Return the (x, y) coordinate for the center point of the cell that contains the specified text.  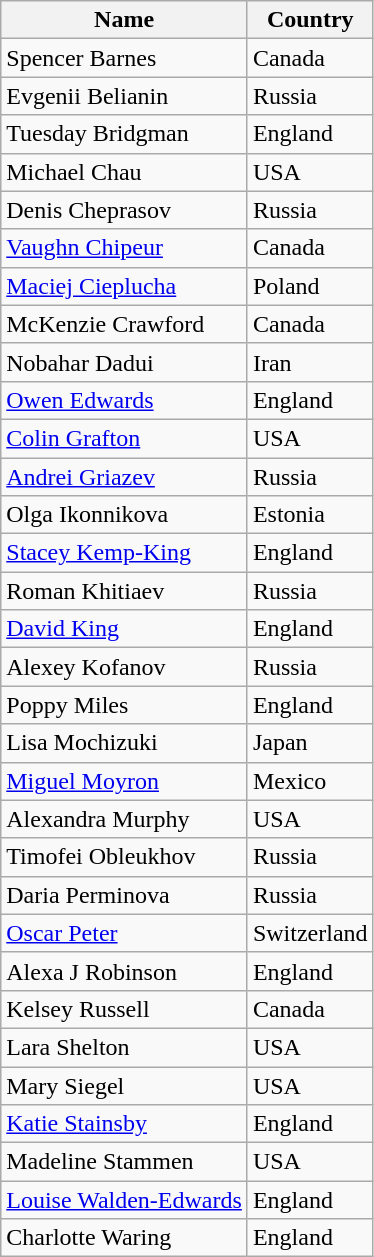
Maciej Cieplucha (124, 286)
Stacey Kemp-King (124, 553)
Tuesday Bridgman (124, 134)
Evgenii Belianin (124, 96)
Katie Stainsby (124, 1124)
Louise Walden-Edwards (124, 1200)
Miguel Moyron (124, 781)
Country (310, 20)
Andrei Griazev (124, 477)
Oscar Peter (124, 933)
Madeline Stammen (124, 1162)
Roman Khitiaev (124, 591)
Lara Shelton (124, 1047)
Mary Siegel (124, 1085)
Timofei Obleukhov (124, 857)
Vaughn Chipeur (124, 248)
Daria Perminova (124, 895)
Alexandra Murphy (124, 819)
Nobahar Dadui (124, 362)
Michael Chau (124, 172)
Mexico (310, 781)
Owen Edwards (124, 400)
Japan (310, 743)
Estonia (310, 515)
Lisa Mochizuki (124, 743)
Poppy Miles (124, 705)
Alexey Kofanov (124, 667)
McKenzie Crawford (124, 324)
Spencer Barnes (124, 58)
Kelsey Russell (124, 1009)
David King (124, 629)
Charlotte Waring (124, 1238)
Name (124, 20)
Switzerland (310, 933)
Denis Cheprasov (124, 210)
Alexa J Robinson (124, 971)
Colin Grafton (124, 438)
Poland (310, 286)
Iran (310, 362)
Olga Ikonnikova (124, 515)
